Determine the (x, y) coordinate at the center of the cell enclosing the given text.  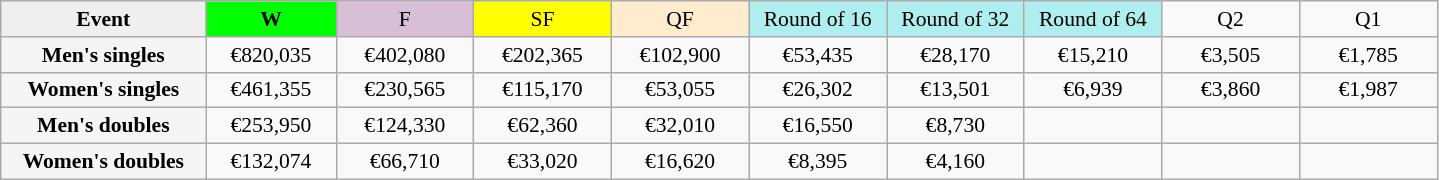
€461,355 (271, 90)
€26,302 (818, 90)
Round of 16 (818, 19)
Q2 (1231, 19)
Men's doubles (104, 126)
Q1 (1368, 19)
€102,900 (680, 55)
Women's singles (104, 90)
€13,501 (955, 90)
€8,395 (818, 162)
€28,170 (955, 55)
€3,505 (1231, 55)
€1,987 (1368, 90)
€53,055 (680, 90)
QF (680, 19)
€8,730 (955, 126)
€15,210 (1093, 55)
Women's doubles (104, 162)
€33,020 (543, 162)
€202,365 (543, 55)
€820,035 (271, 55)
SF (543, 19)
€230,565 (405, 90)
€53,435 (818, 55)
€132,074 (271, 162)
F (405, 19)
€6,939 (1093, 90)
Event (104, 19)
€402,080 (405, 55)
Men's singles (104, 55)
€3,860 (1231, 90)
€115,170 (543, 90)
€253,950 (271, 126)
€66,710 (405, 162)
€32,010 (680, 126)
Round of 64 (1093, 19)
Round of 32 (955, 19)
W (271, 19)
€1,785 (1368, 55)
€16,620 (680, 162)
€124,330 (405, 126)
€4,160 (955, 162)
€62,360 (543, 126)
€16,550 (818, 126)
